Identify which cell holds the provided text, then report its [X, Y] central coordinate. 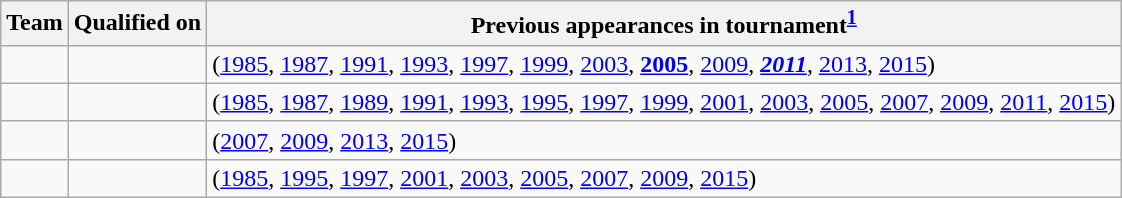
(1985, 1995, 1997, 2001, 2003, 2005, 2007, 2009, 2015) [664, 178]
(2007, 2009, 2013, 2015) [664, 140]
(1985, 1987, 1991, 1993, 1997, 1999, 2003, 2005, 2009, 2011, 2013, 2015) [664, 64]
Qualified on [137, 24]
Team [35, 24]
(1985, 1987, 1989, 1991, 1993, 1995, 1997, 1999, 2001, 2003, 2005, 2007, 2009, 2011, 2015) [664, 102]
Previous appearances in tournament1 [664, 24]
